Extract the (x, y) coordinate from the center of the cell holding the provided text.  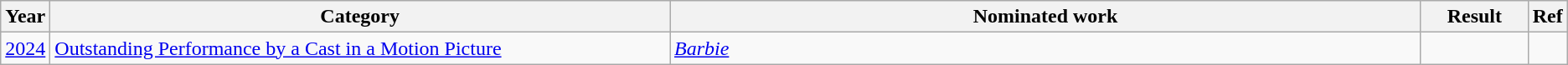
Barbie (1045, 48)
Year (25, 17)
Ref (1548, 17)
Outstanding Performance by a Cast in a Motion Picture (360, 48)
2024 (25, 48)
Category (360, 17)
Result (1474, 17)
Nominated work (1045, 17)
